Provide the [x, y] coordinate of the cell's center where the given text is located.  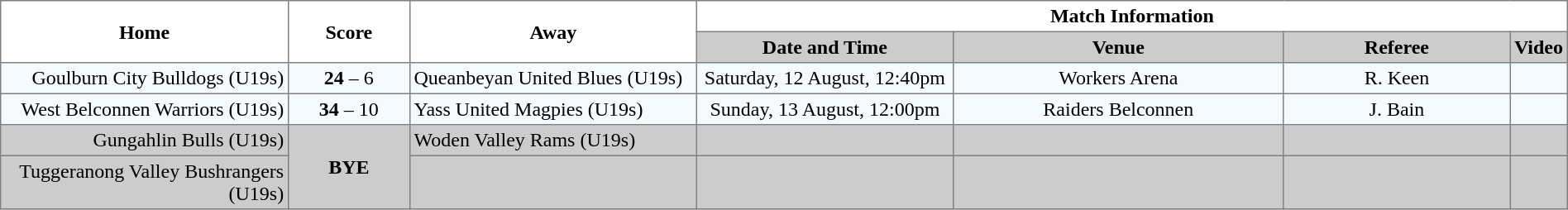
Woden Valley Rams (U19s) [552, 141]
Goulburn City Bulldogs (U19s) [145, 79]
R. Keen [1396, 79]
24 – 6 [349, 79]
Queanbeyan United Blues (U19s) [552, 79]
Saturday, 12 August, 12:40pm [825, 79]
Referee [1396, 47]
Video [1539, 47]
Sunday, 13 August, 12:00pm [825, 109]
Score [349, 31]
Tuggeranong Valley Bushrangers (U19s) [145, 182]
Workers Arena [1118, 79]
Yass United Magpies (U19s) [552, 109]
BYE [349, 167]
J. Bain [1396, 109]
34 – 10 [349, 109]
Gungahlin Bulls (U19s) [145, 141]
Raiders Belconnen [1118, 109]
Venue [1118, 47]
Away [552, 31]
Home [145, 31]
Match Information [1133, 17]
West Belconnen Warriors (U19s) [145, 109]
Date and Time [825, 47]
